Extract the (x, y) coordinate from the center of the cell holding the provided text.  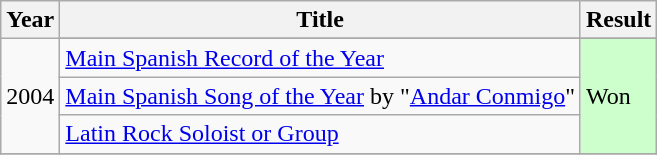
Main Spanish Record of the Year (320, 58)
Result (618, 20)
2004 (30, 96)
Main Spanish Song of the Year by "Andar Conmigo" (320, 96)
Won (618, 96)
Title (320, 20)
Latin Rock Soloist or Group (320, 134)
Year (30, 20)
